Return the (X, Y) coordinate for the center point of the cell that contains the specified text.  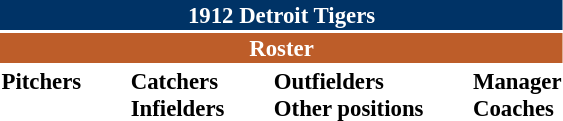
1912 Detroit Tigers (282, 15)
Roster (282, 48)
